Pinpoint the cell where the given text exists, returning its [x, y] midpoint coordinate. 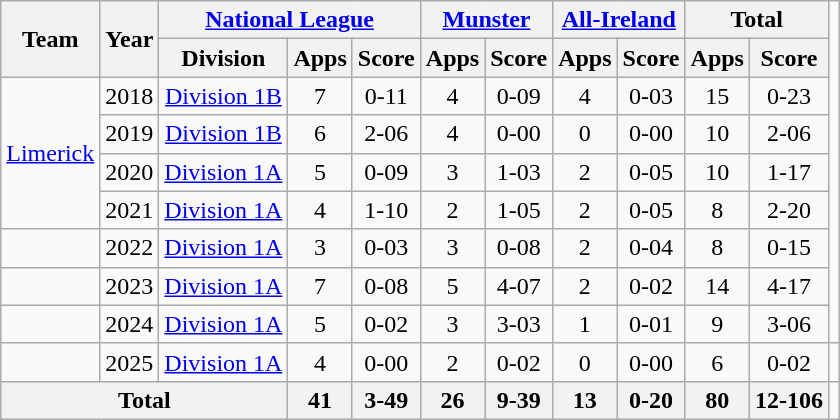
Limerick [50, 153]
2021 [130, 210]
3-06 [788, 324]
3-03 [519, 324]
0-23 [788, 96]
3-49 [386, 400]
2-20 [788, 210]
4-07 [519, 286]
12-106 [788, 400]
Munster [486, 20]
41 [320, 400]
2024 [130, 324]
0-15 [788, 248]
All-Ireland [619, 20]
2025 [130, 362]
14 [717, 286]
80 [717, 400]
0-20 [651, 400]
1-17 [788, 172]
26 [452, 400]
Division [224, 58]
1-10 [386, 210]
13 [585, 400]
9 [717, 324]
4-17 [788, 286]
National League [290, 20]
2020 [130, 172]
15 [717, 96]
2019 [130, 134]
1-05 [519, 210]
1 [585, 324]
1-03 [519, 172]
0-04 [651, 248]
0-11 [386, 96]
2023 [130, 286]
Year [130, 39]
2022 [130, 248]
9-39 [519, 400]
Team [50, 39]
2018 [130, 96]
0-01 [651, 324]
